Return [X, Y] of the center of cell containing provided text 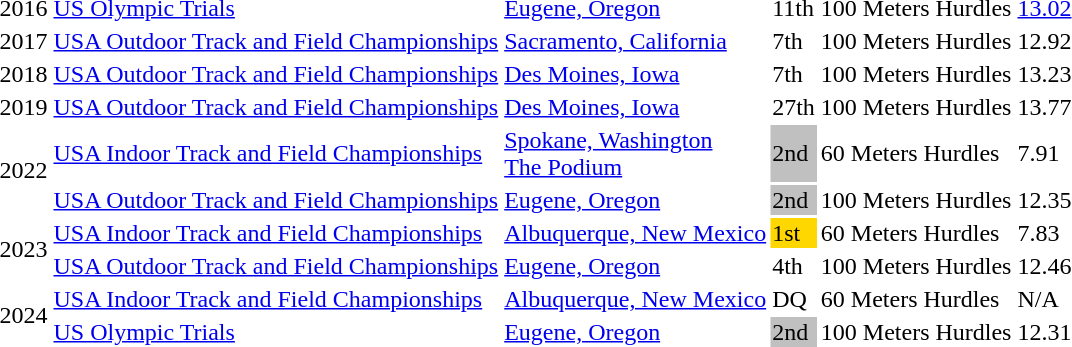
Spokane, WashingtonThe Podium [636, 154]
1st [794, 233]
US Olympic Trials [276, 332]
27th [794, 107]
4th [794, 266]
DQ [794, 299]
Sacramento, California [636, 41]
